Provide the [x, y] coordinate of the cell's center where the given text is located.  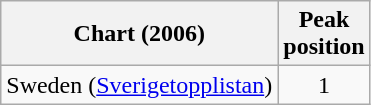
Sweden (Sverigetopplistan) [140, 85]
Chart (2006) [140, 34]
Peakposition [324, 34]
1 [324, 85]
